From the cell containing the given text, extract its center point as [X, Y] coordinate. 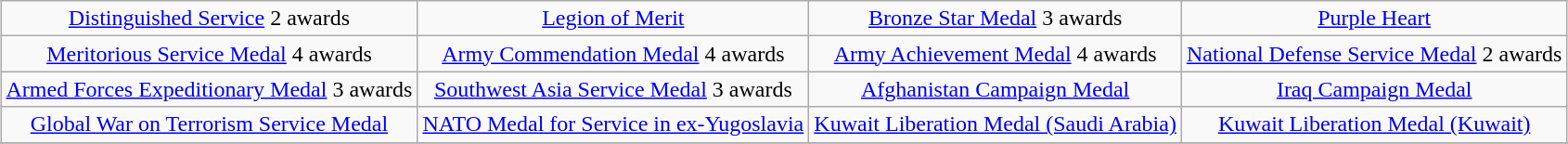
Global War on Terrorism Service Medal [210, 124]
Distinguished Service 2 awards [210, 19]
Kuwait Liberation Medal (Kuwait) [1374, 124]
Kuwait Liberation Medal (Saudi Arabia) [996, 124]
Legion of Merit [613, 19]
Army Commendation Medal 4 awards [613, 54]
Bronze Star Medal 3 awards [996, 19]
Afghanistan Campaign Medal [996, 89]
National Defense Service Medal 2 awards [1374, 54]
Army Achievement Medal 4 awards [996, 54]
Southwest Asia Service Medal 3 awards [613, 89]
NATO Medal for Service in ex-Yugoslavia [613, 124]
Meritorious Service Medal 4 awards [210, 54]
Iraq Campaign Medal [1374, 89]
Armed Forces Expeditionary Medal 3 awards [210, 89]
Purple Heart [1374, 19]
